Provide the (x, y) coordinate of the cell's center where the given text is located.  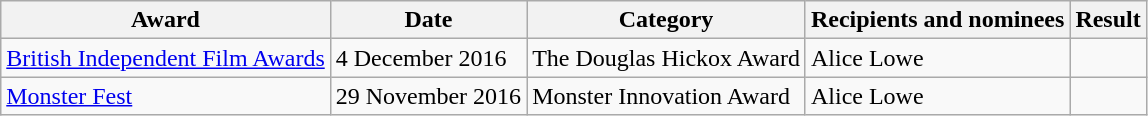
29 November 2016 (428, 96)
Award (166, 20)
The Douglas Hickox Award (666, 58)
Category (666, 20)
Recipients and nominees (937, 20)
Monster Fest (166, 96)
Monster Innovation Award (666, 96)
British Independent Film Awards (166, 58)
Result (1108, 20)
4 December 2016 (428, 58)
Date (428, 20)
